Locate the cell with the specified text and output its (X, Y) center coordinate. 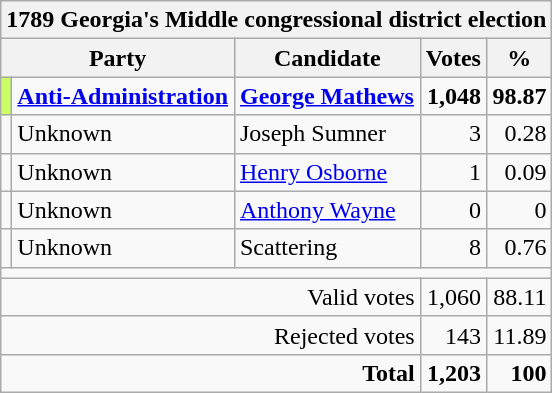
0.76 (520, 248)
1789 Georgia's Middle congressional district election (276, 20)
0.28 (520, 134)
Anthony Wayne (327, 210)
Scattering (327, 248)
3 (453, 134)
1 (453, 172)
Total (210, 373)
143 (453, 335)
98.87 (520, 96)
Party (118, 58)
0.09 (520, 172)
Anti-Administration (124, 96)
88.11 (520, 297)
Votes (453, 58)
1,060 (453, 297)
Candidate (327, 58)
8 (453, 248)
100 (520, 373)
1,203 (453, 373)
11.89 (520, 335)
% (520, 58)
George Mathews (327, 96)
Joseph Sumner (327, 134)
Henry Osborne (327, 172)
1,048 (453, 96)
Rejected votes (210, 335)
Valid votes (210, 297)
